Return the [X, Y] coordinate for the center point of the cell that contains the specified text.  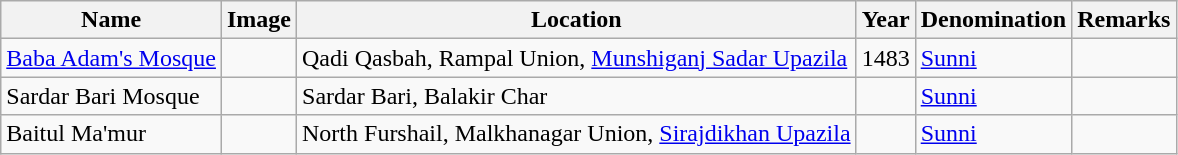
Qadi Qasbah, Rampal Union, Munshiganj Sadar Upazila [577, 58]
Denomination [993, 20]
Baba Adam's Mosque [112, 58]
Name [112, 20]
Location [577, 20]
North Furshail, Malkhanagar Union, Sirajdikhan Upazila [577, 134]
Sardar Bari Mosque [112, 96]
1483 [886, 58]
Year [886, 20]
Baitul Ma'mur [112, 134]
Image [258, 20]
Sardar Bari, Balakir Char [577, 96]
Remarks [1124, 20]
